Detect which cell encompasses the target text, then output its [x, y] center coordinate. 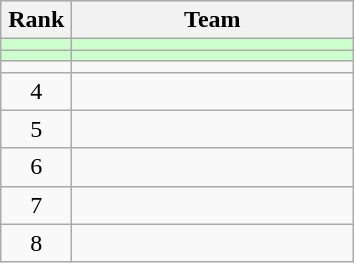
Rank [36, 20]
6 [36, 167]
7 [36, 205]
4 [36, 91]
8 [36, 243]
Team [212, 20]
5 [36, 129]
